For the text-containing cell, return its midpoint in (x, y) coordinate format. 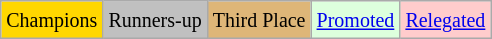
Runners-up (155, 20)
Third Place (259, 20)
Promoted (356, 20)
Champions (52, 20)
Relegated (446, 20)
